Output the [x, y] coordinate of the center of the cell containing the given text.  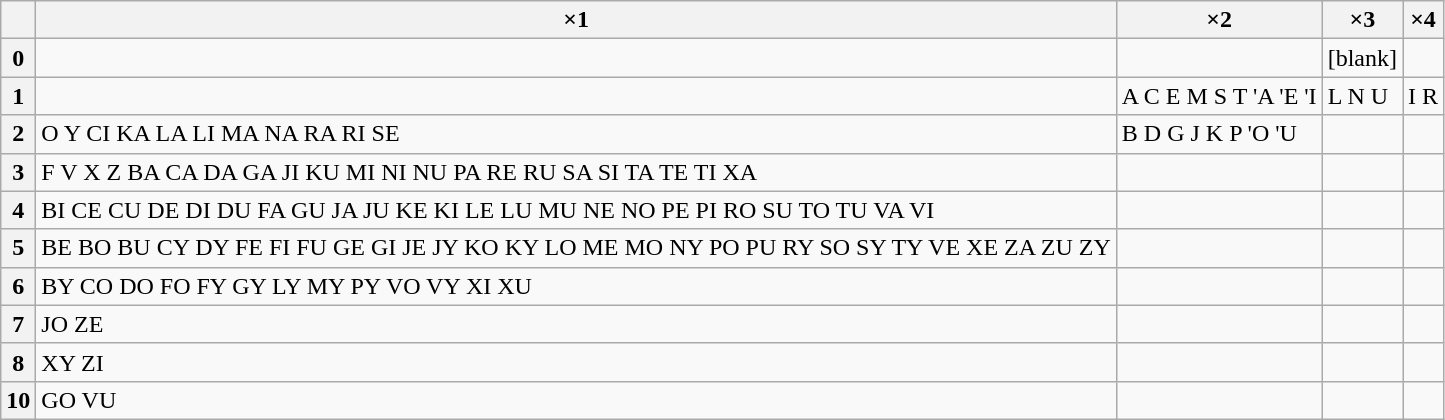
A C E M S T 'A 'E 'I [1219, 96]
×4 [1422, 20]
×2 [1219, 20]
B D G J K P 'O 'U [1219, 134]
1 [18, 96]
BY CO DO FO FY GY LY MY PY VO VY XI XU [576, 286]
F V X Z BA CA DA GA JI KU MI NI NU PA RE RU SA SI TA TE TI XA [576, 172]
7 [18, 324]
3 [18, 172]
GO VU [576, 400]
5 [18, 248]
10 [18, 400]
×3 [1362, 20]
2 [18, 134]
O Y CI KA LA LI MA NA RA RI SE [576, 134]
8 [18, 362]
[blank] [1362, 58]
0 [18, 58]
I R [1422, 96]
BE BO BU CY DY FE FI FU GE GI JE JY KO KY LO ME MO NY PO PU RY SO SY TY VE XE ZA ZU ZY [576, 248]
×1 [576, 20]
4 [18, 210]
JO ZE [576, 324]
L N U [1362, 96]
BI CE CU DE DI DU FA GU JA JU KE KI LE LU MU NE NO PE PI RO SU TO TU VA VI [576, 210]
6 [18, 286]
XY ZI [576, 362]
